Capture the cell that displays the provided text and extract its (X, Y) central coordinate. 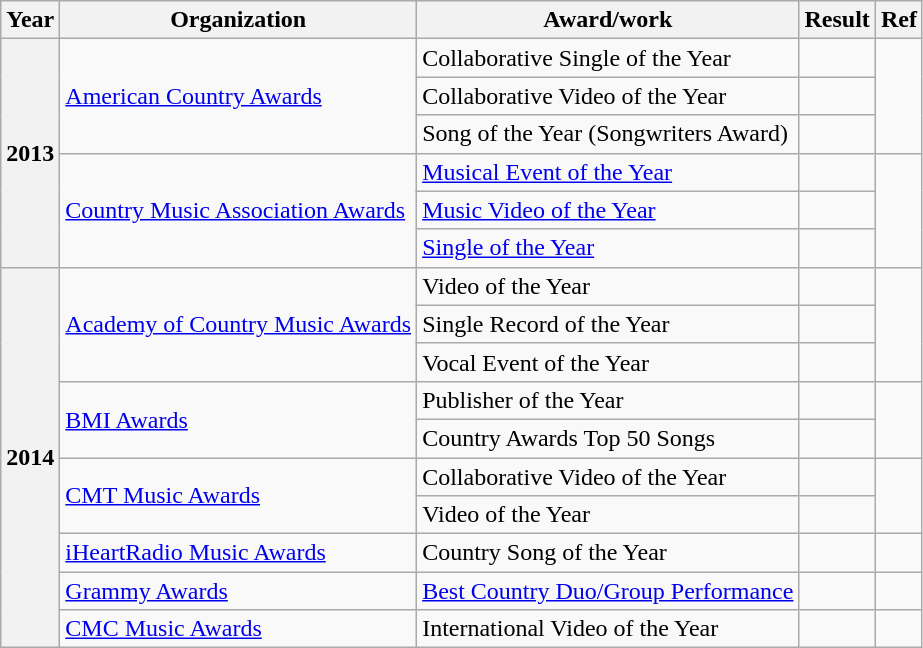
Single Record of the Year (608, 324)
American Country Awards (238, 96)
Vocal Event of the Year (608, 362)
2014 (30, 458)
Result (837, 20)
Musical Event of the Year (608, 172)
BMI Awards (238, 419)
Grammy Awards (238, 591)
iHeartRadio Music Awards (238, 553)
CMC Music Awards (238, 629)
Music Video of the Year (608, 210)
Country Music Association Awards (238, 210)
Country Awards Top 50 Songs (608, 438)
Country Song of the Year (608, 553)
Best Country Duo/Group Performance (608, 591)
2013 (30, 153)
Ref (898, 20)
International Video of the Year (608, 629)
Publisher of the Year (608, 400)
Award/work (608, 20)
Year (30, 20)
Academy of Country Music Awards (238, 324)
Collaborative Single of the Year (608, 58)
Organization (238, 20)
Single of the Year (608, 248)
Song of the Year (Songwriters Award) (608, 134)
CMT Music Awards (238, 496)
